Pinpoint the cell where the given text exists, returning its [x, y] midpoint coordinate. 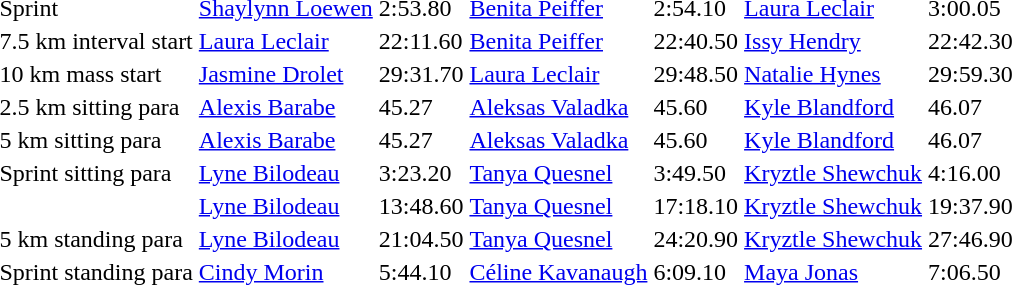
22:11.60 [421, 41]
3:23.20 [421, 173]
Natalie Hynes [834, 74]
3:49.50 [696, 173]
21:04.50 [421, 239]
Jasmine Drolet [286, 74]
24:20.90 [696, 239]
17:18.10 [696, 206]
Benita Peiffer [558, 41]
Issy Hendry [834, 41]
29:48.50 [696, 74]
29:31.70 [421, 74]
13:48.60 [421, 206]
22:40.50 [696, 41]
